Return [X, Y] of the center of cell containing provided text 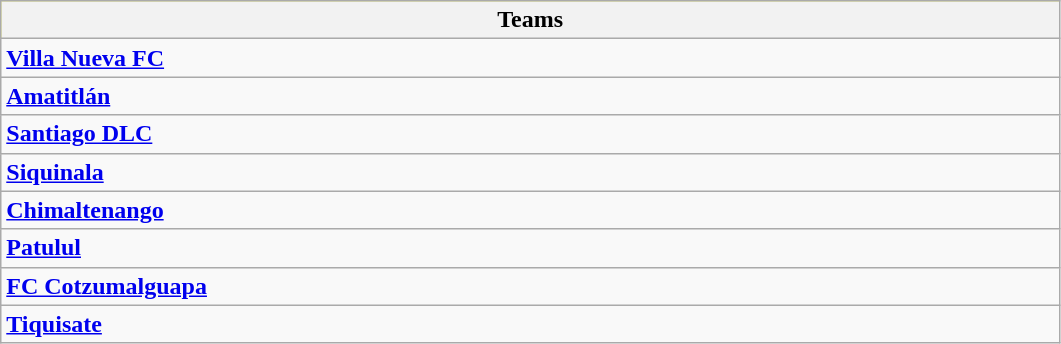
Chimaltenango [530, 210]
Patulul [530, 248]
Amatitlán [530, 96]
Villa Nueva FC [530, 58]
Tiquisate [530, 324]
FC Cotzumalguapa [530, 286]
Santiago DLC [530, 134]
Siquinala [530, 172]
Teams [530, 20]
